Provide the [X, Y] coordinate of the cell's center where the given text is located.  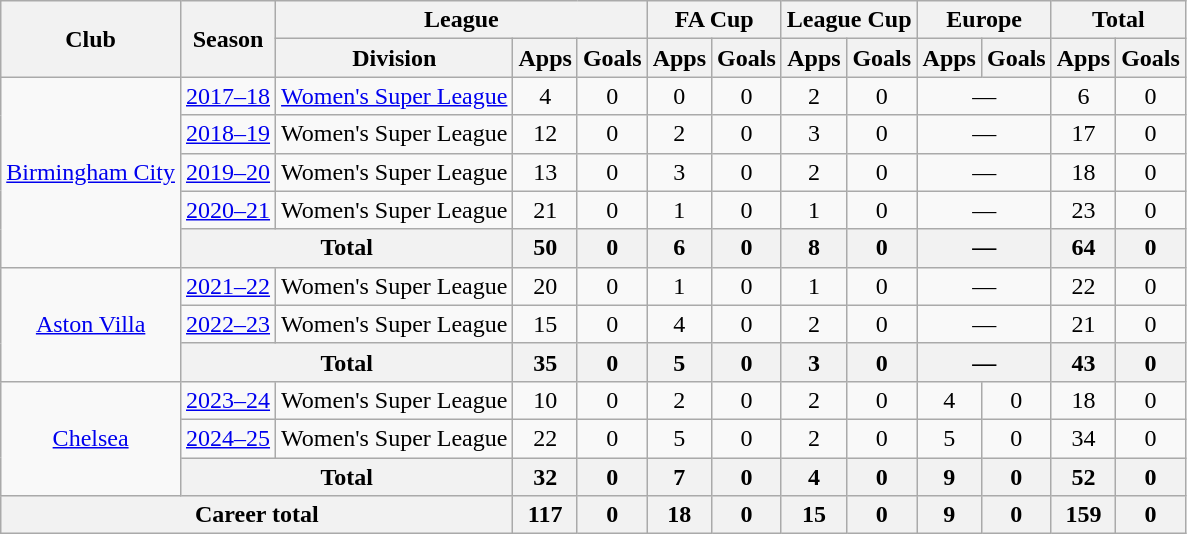
FA Cup [714, 20]
2024–25 [228, 438]
17 [1083, 134]
52 [1083, 477]
34 [1083, 438]
10 [545, 400]
159 [1083, 515]
Division [394, 58]
2019–20 [228, 172]
13 [545, 172]
117 [545, 515]
35 [545, 362]
7 [679, 477]
2022–23 [228, 324]
Chelsea [91, 438]
League Cup [849, 20]
20 [545, 286]
12 [545, 134]
43 [1083, 362]
8 [814, 248]
32 [545, 477]
2018–19 [228, 134]
2023–24 [228, 400]
Europe [984, 20]
2021–22 [228, 286]
Club [91, 39]
Career total [257, 515]
2020–21 [228, 210]
2017–18 [228, 96]
Season [228, 39]
Birmingham City [91, 172]
64 [1083, 248]
League [462, 20]
23 [1083, 210]
Aston Villa [91, 324]
50 [545, 248]
